Determine the (x, y) coordinate at the center of the cell enclosing the given text.  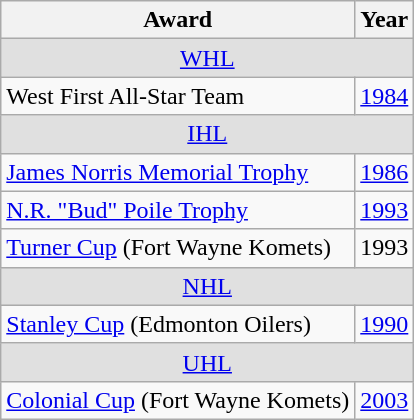
Stanley Cup (Edmonton Oilers) (178, 324)
WHL (208, 58)
1984 (384, 96)
West First All-Star Team (178, 96)
NHL (208, 286)
2003 (384, 400)
1990 (384, 324)
Turner Cup (Fort Wayne Komets) (178, 248)
Award (178, 20)
N.R. "Bud" Poile Trophy (178, 210)
Colonial Cup (Fort Wayne Komets) (178, 400)
James Norris Memorial Trophy (178, 172)
Year (384, 20)
UHL (208, 362)
IHL (208, 134)
1986 (384, 172)
